Search for the cell housing the specified text and yield its [x, y] center coordinate. 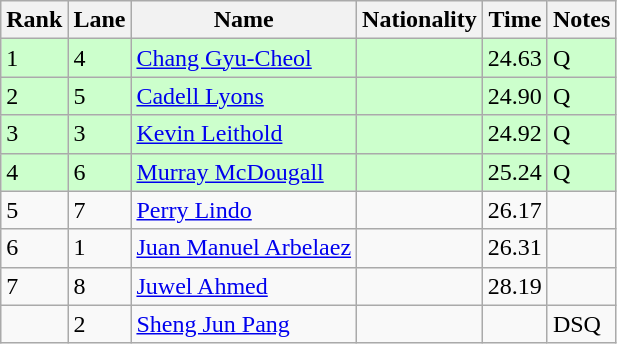
DSQ [581, 324]
25.24 [514, 172]
24.63 [514, 58]
Lane [100, 20]
Juwel Ahmed [244, 286]
Cadell Lyons [244, 96]
Juan Manuel Arbelaez [244, 248]
Name [244, 20]
Nationality [420, 20]
26.31 [514, 248]
24.90 [514, 96]
Murray McDougall [244, 172]
Sheng Jun Pang [244, 324]
Kevin Leithold [244, 134]
Chang Gyu-Cheol [244, 58]
8 [100, 286]
Notes [581, 20]
24.92 [514, 134]
Time [514, 20]
Rank [34, 20]
26.17 [514, 210]
28.19 [514, 286]
Perry Lindo [244, 210]
